Capture the cell that displays the provided text and extract its [X, Y] central coordinate. 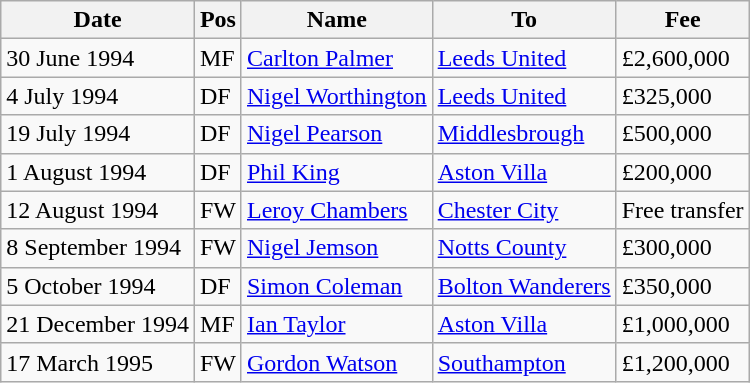
Free transfer [682, 210]
17 March 1995 [98, 362]
£350,000 [682, 286]
21 December 1994 [98, 324]
Fee [682, 20]
Carlton Palmer [336, 58]
To [524, 20]
Chester City [524, 210]
£325,000 [682, 96]
Nigel Pearson [336, 134]
Southampton [524, 362]
Nigel Jemson [336, 248]
5 October 1994 [98, 286]
4 July 1994 [98, 96]
Pos [218, 20]
£1,000,000 [682, 324]
£2,600,000 [682, 58]
1 August 1994 [98, 172]
Nigel Worthington [336, 96]
Date [98, 20]
£500,000 [682, 134]
Leroy Chambers [336, 210]
£200,000 [682, 172]
Ian Taylor [336, 324]
30 June 1994 [98, 58]
Bolton Wanderers [524, 286]
Name [336, 20]
£1,200,000 [682, 362]
19 July 1994 [98, 134]
Phil King [336, 172]
8 September 1994 [98, 248]
Gordon Watson [336, 362]
12 August 1994 [98, 210]
Simon Coleman [336, 286]
Notts County [524, 248]
£300,000 [682, 248]
Middlesbrough [524, 134]
